For the text-containing cell, return its midpoint in (x, y) coordinate format. 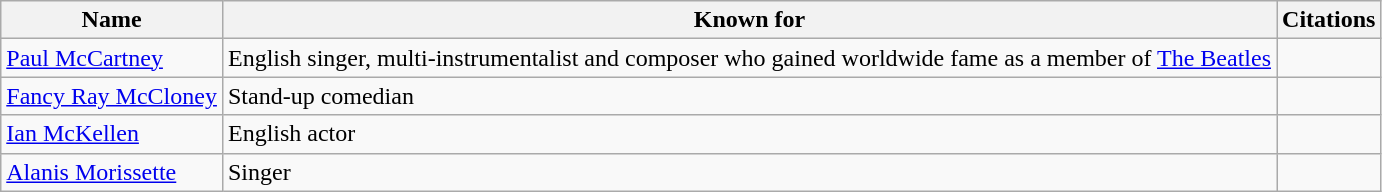
Known for (749, 20)
Name (112, 20)
English singer, multi-instrumentalist and composer who gained worldwide fame as a member of The Beatles (749, 58)
Citations (1329, 20)
Fancy Ray McCloney (112, 96)
Ian McKellen (112, 134)
Paul McCartney (112, 58)
English actor (749, 134)
Alanis Morissette (112, 172)
Singer (749, 172)
Stand-up comedian (749, 96)
